Return [X, Y] of the center of cell containing provided text 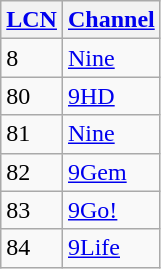
9Life [111, 248]
82 [32, 172]
LCN [32, 20]
9Gem [111, 172]
9Go! [111, 210]
83 [32, 210]
8 [32, 58]
80 [32, 96]
Channel [111, 20]
81 [32, 134]
84 [32, 248]
9HD [111, 96]
